Identify which cell holds the provided text, then report its (x, y) central coordinate. 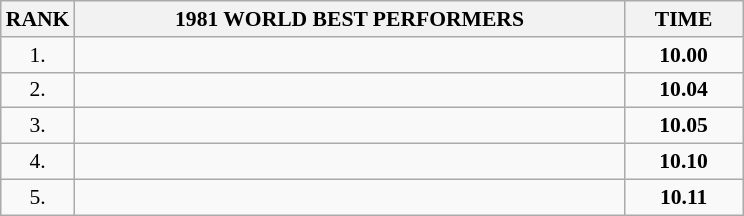
5. (38, 197)
1981 WORLD BEST PERFORMERS (349, 19)
10.04 (684, 90)
10.10 (684, 162)
TIME (684, 19)
4. (38, 162)
10.11 (684, 197)
1. (38, 55)
3. (38, 126)
10.00 (684, 55)
10.05 (684, 126)
2. (38, 90)
RANK (38, 19)
